Locate the cell with the specified text and output its [x, y] center coordinate. 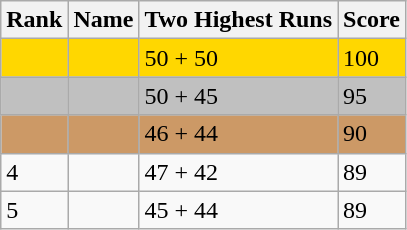
50 + 50 [238, 58]
46 + 44 [238, 134]
47 + 42 [238, 172]
95 [372, 96]
45 + 44 [238, 210]
5 [34, 210]
Score [372, 20]
100 [372, 58]
90 [372, 134]
50 + 45 [238, 96]
Rank [34, 20]
Name [104, 20]
4 [34, 172]
Two Highest Runs [238, 20]
